Pinpoint the cell where the given text exists, returning its [x, y] midpoint coordinate. 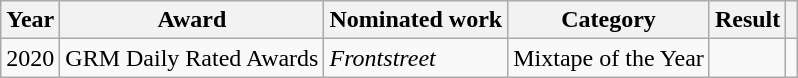
Mixtape of the Year [609, 58]
Year [30, 20]
2020 [30, 58]
Frontstreet [416, 58]
GRM Daily Rated Awards [192, 58]
Award [192, 20]
Result [747, 20]
Nominated work [416, 20]
Category [609, 20]
